Provide the (x, y) coordinate of the cell's center where the given text is located.  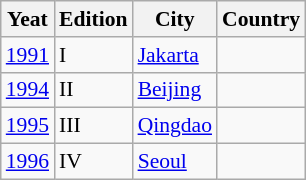
1996 (28, 162)
1995 (28, 126)
Jakarta (175, 55)
Beijing (175, 90)
II (94, 90)
City (175, 19)
IV (94, 162)
Qingdao (175, 126)
Yeat (28, 19)
1991 (28, 55)
Country (261, 19)
III (94, 126)
Seoul (175, 162)
I (94, 55)
Edition (94, 19)
1994 (28, 90)
